Capture the cell that displays the provided text and extract its (x, y) central coordinate. 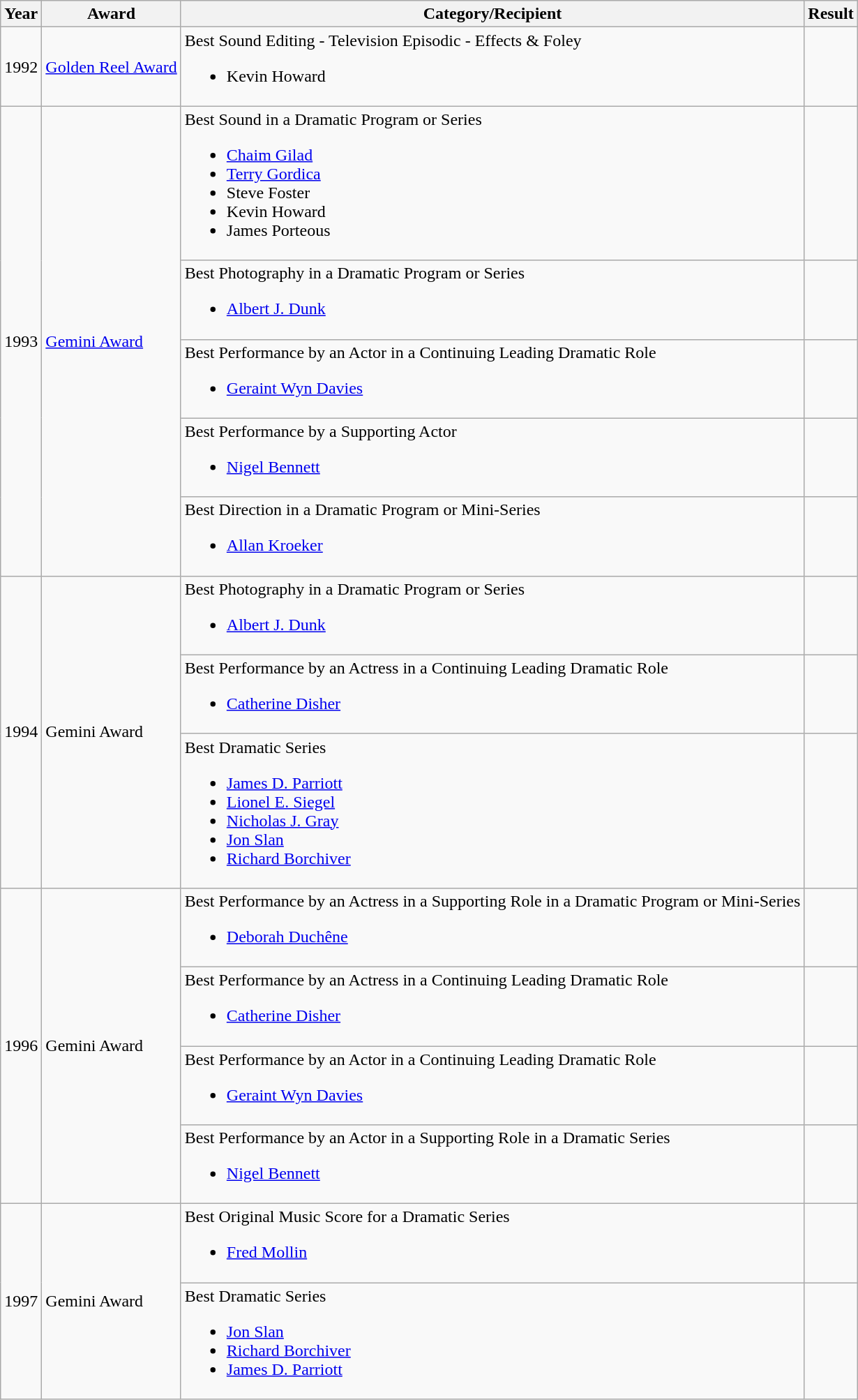
Golden Reel Award (112, 67)
1992 (21, 67)
Best Original Music Score for a Dramatic SeriesFred Mollin (492, 1244)
Category/Recipient (492, 14)
Award (112, 14)
Best Dramatic SeriesJon SlanRichard BorchiverJames D. Parriott (492, 1341)
Result (831, 14)
1997 (21, 1302)
1994 (21, 731)
1993 (21, 341)
Year (21, 14)
Best Performance by an Actress in a Supporting Role in a Dramatic Program or Mini-SeriesDeborah Duchêne (492, 927)
Best Sound in a Dramatic Program or SeriesChaim GiladTerry GordicaSteve FosterKevin HowardJames Porteous (492, 183)
1996 (21, 1045)
Best Performance by an Actor in a Supporting Role in a Dramatic SeriesNigel Bennett (492, 1164)
Best Performance by a Supporting ActorNigel Bennett (492, 458)
Best Sound Editing - Television Episodic - Effects & FoleyKevin Howard (492, 67)
Best Direction in a Dramatic Program or Mini-SeriesAllan Kroeker (492, 536)
Best Dramatic SeriesJames D. ParriottLionel E. SiegelNicholas J. GrayJon SlanRichard Borchiver (492, 811)
